Search for the cell housing the specified text and yield its [X, Y] center coordinate. 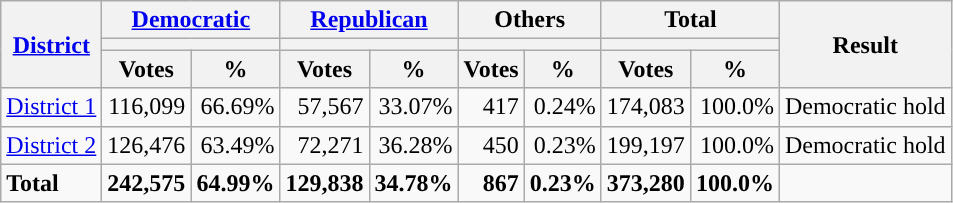
66.69% [236, 107]
450 [491, 145]
242,575 [146, 183]
District 2 [52, 145]
District 1 [52, 107]
373,280 [646, 183]
0.24% [562, 107]
Republican [369, 20]
34.78% [414, 183]
867 [491, 183]
Result [865, 44]
417 [491, 107]
129,838 [324, 183]
64.99% [236, 183]
199,197 [646, 145]
126,476 [146, 145]
57,567 [324, 107]
72,271 [324, 145]
District [52, 44]
Democratic [191, 20]
174,083 [646, 107]
33.07% [414, 107]
63.49% [236, 145]
36.28% [414, 145]
Others [530, 20]
116,099 [146, 107]
